Determine the (x, y) coordinate at the center of the cell enclosing the given text.  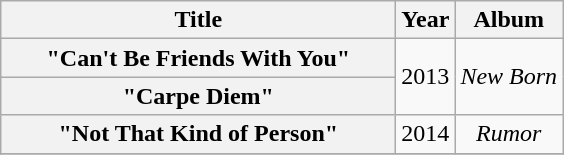
"Carpe Diem" (198, 96)
Title (198, 20)
"Not That Kind of Person" (198, 134)
2014 (426, 134)
Rumor (509, 134)
New Born (509, 77)
Album (509, 20)
Year (426, 20)
2013 (426, 77)
"Can't Be Friends With You" (198, 58)
